For the text-containing cell, return its midpoint in (x, y) coordinate format. 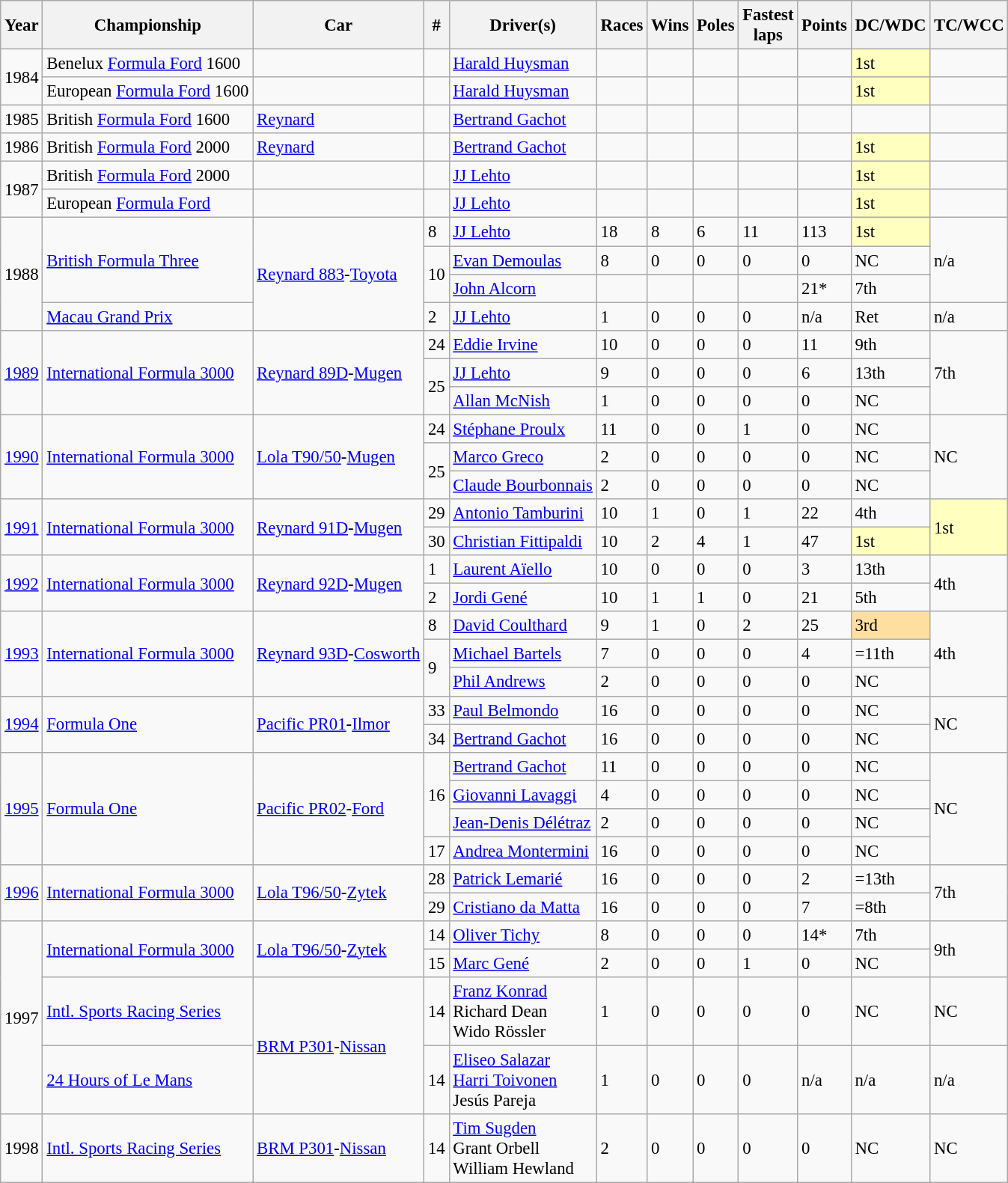
1998 (22, 1149)
TC/WCC (969, 25)
18 (622, 232)
Year (22, 25)
Eddie Irvine (522, 344)
30 (437, 542)
21 (825, 598)
Races (622, 25)
British Formula Three (148, 260)
Laurent Aïello (522, 569)
17 (437, 851)
Reynard 883-Toyota (338, 274)
Wins (671, 25)
David Coulthard (522, 626)
47 (825, 542)
Paul Belmondo (522, 710)
1985 (22, 120)
Christian Fittipaldi (522, 542)
Andrea Montermini (522, 851)
22 (825, 513)
=13th (891, 879)
Phil Andrews (522, 682)
Michael Bartels (522, 654)
1989 (22, 373)
Reynard 93D-Cosworth (338, 654)
15 (437, 964)
Marco Greco (522, 457)
Tim Sugden Grant Orbell William Hewland (522, 1149)
Points (825, 25)
3 (825, 569)
1986 (22, 147)
1997 (22, 1018)
33 (437, 710)
1991 (22, 527)
Patrick Lemarié (522, 879)
European Formula Ford (148, 204)
European Formula Ford 1600 (148, 91)
113 (825, 232)
3rd (891, 626)
1992 (22, 584)
Poles (715, 25)
Reynard 89D-Mugen (338, 373)
Fastestlaps (768, 25)
1993 (22, 654)
1987 (22, 190)
Macau Grand Prix (148, 317)
Marc Gené (522, 964)
=11th (891, 654)
Oliver Tichy (522, 935)
Benelux Formula Ford 1600 (148, 64)
Franz Konrad Richard Dean Wido Rössler (522, 1012)
# (437, 25)
Ret (891, 317)
1996 (22, 893)
Driver(s) (522, 25)
Championship (148, 25)
Evan Demoulas (522, 260)
Reynard 92D-Mugen (338, 584)
Car (338, 25)
5th (891, 598)
14* (825, 935)
Eliseo Salazar Harri Toivonen Jesús Pareja (522, 1080)
Giovanni Lavaggi (522, 795)
34 (437, 739)
24 Hours of Le Mans (148, 1080)
Pacific PR01-Ilmor (338, 724)
28 (437, 879)
Lola T90/50-Mugen (338, 456)
1990 (22, 456)
Stéphane Proulx (522, 429)
Cristiano da Matta (522, 907)
Jordi Gené (522, 598)
Pacific PR02-Ford (338, 808)
21* (825, 288)
Jean-Denis Délétraz (522, 823)
1984 (22, 78)
British Formula Ford 1600 (148, 120)
Claude Bourbonnais (522, 485)
1988 (22, 274)
Reynard 91D-Mugen (338, 527)
1995 (22, 808)
Antonio Tamburini (522, 513)
John Alcorn (522, 288)
DC/WDC (891, 25)
=8th (891, 907)
1994 (22, 724)
Allan McNish (522, 401)
